Capture the cell that displays the provided text and extract its [x, y] central coordinate. 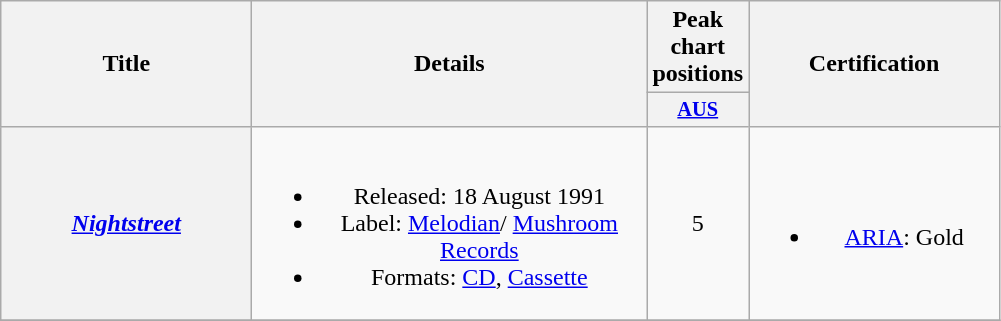
Certification [874, 64]
5 [698, 223]
Title [126, 64]
Details [450, 64]
Nightstreet [126, 223]
Peak chart positions [698, 47]
ARIA: Gold [874, 223]
Released: 18 August 1991Label: Melodian/ Mushroom RecordsFormats: CD, Cassette [450, 223]
AUS [698, 110]
